Determine the (x, y) coordinate at the center of the cell enclosing the given text.  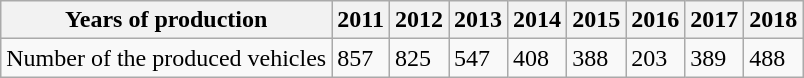
547 (478, 58)
2015 (596, 20)
857 (361, 58)
2012 (418, 20)
825 (418, 58)
2018 (774, 20)
203 (656, 58)
2014 (538, 20)
389 (714, 58)
2016 (656, 20)
388 (596, 58)
2011 (361, 20)
2017 (714, 20)
Number of the produced vehicles (166, 58)
488 (774, 58)
408 (538, 58)
2013 (478, 20)
Years of production (166, 20)
